Find where the given text appears and provide that cell's center as (x, y) coordinate. 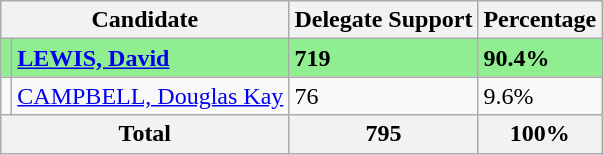
Total (145, 134)
76 (384, 96)
795 (384, 134)
9.6% (540, 96)
CAMPBELL, Douglas Kay (150, 96)
LEWIS, David (150, 58)
100% (540, 134)
90.4% (540, 58)
Percentage (540, 20)
719 (384, 58)
Candidate (145, 20)
Delegate Support (384, 20)
